For the text-containing cell, return its midpoint in [X, Y] coordinate format. 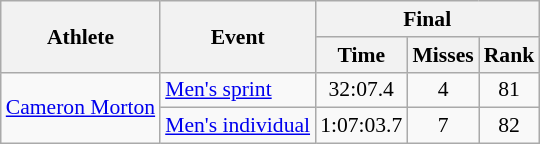
Athlete [80, 36]
Misses [442, 55]
Men's sprint [238, 90]
32:07.4 [361, 90]
Men's individual [238, 126]
82 [510, 126]
Rank [510, 55]
1:07:03.7 [361, 126]
Cameron Morton [80, 108]
Event [238, 36]
Final [427, 19]
81 [510, 90]
7 [442, 126]
4 [442, 90]
Time [361, 55]
